Extract the (X, Y) coordinate from the center of the cell holding the provided text.  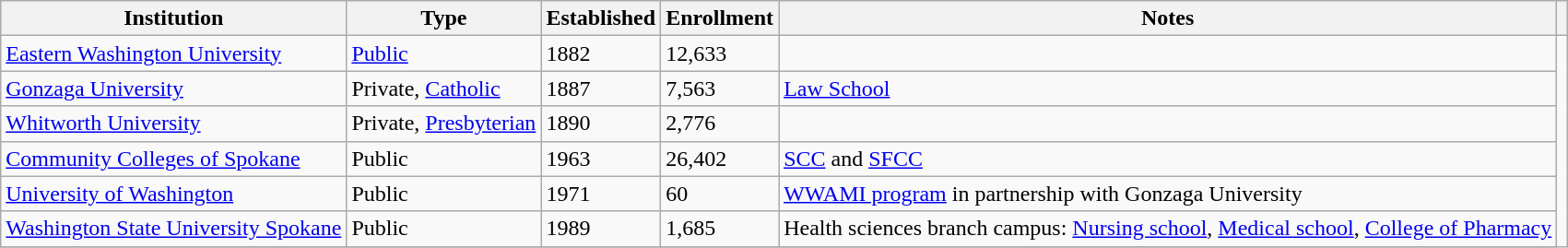
Whitworth University (173, 124)
2,776 (720, 124)
Gonzaga University (173, 89)
Established (601, 18)
WWAMI program in partnership with Gonzaga University (1168, 194)
Community Colleges of Spokane (173, 159)
Notes (1168, 18)
Enrollment (720, 18)
1963 (601, 159)
1890 (601, 124)
1887 (601, 89)
7,563 (720, 89)
1882 (601, 53)
Eastern Washington University (173, 53)
Type (444, 18)
26,402 (720, 159)
60 (720, 194)
1,685 (720, 229)
Washington State University Spokane (173, 229)
12,633 (720, 53)
1989 (601, 229)
Private, Catholic (444, 89)
1971 (601, 194)
Institution (173, 18)
University of Washington (173, 194)
SCC and SFCC (1168, 159)
Law School (1168, 89)
Health sciences branch campus: Nursing school, Medical school, College of Pharmacy (1168, 229)
Private, Presbyterian (444, 124)
